Pinpoint the cell where the given text exists, returning its [x, y] midpoint coordinate. 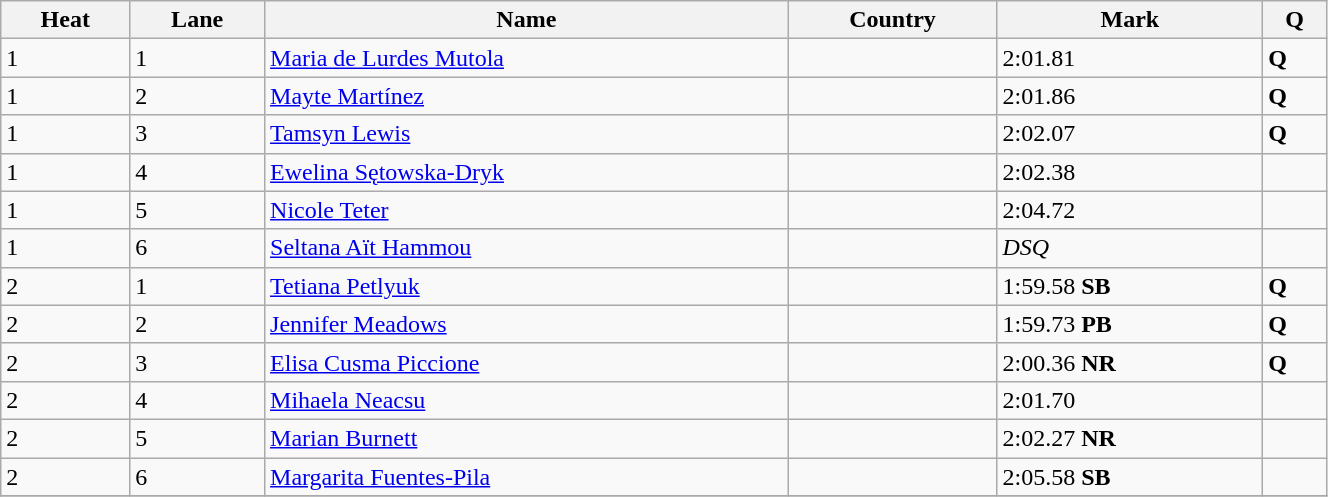
Country [892, 20]
Jennifer Meadows [527, 324]
2:04.72 [1130, 210]
Marian Burnett [527, 438]
2:02.07 [1130, 134]
Mayte Martínez [527, 96]
2:01.70 [1130, 400]
1:59.73 PB [1130, 324]
Ewelina Sętowska-Dryk [527, 172]
2:02.38 [1130, 172]
Elisa Cusma Piccione [527, 362]
DSQ [1130, 248]
Heat [66, 20]
Margarita Fuentes-Pila [527, 477]
Mihaela Neacsu [527, 400]
Mark [1130, 20]
Maria de Lurdes Mutola [527, 58]
Seltana Aït Hammou [527, 248]
2:00.36 NR [1130, 362]
2:01.81 [1130, 58]
Tamsyn Lewis [527, 134]
Nicole Teter [527, 210]
Name [527, 20]
Tetiana Petlyuk [527, 286]
2:02.27 NR [1130, 438]
1:59.58 SB [1130, 286]
2:05.58 SB [1130, 477]
Lane [198, 20]
2:01.86 [1130, 96]
